Locate the cell with the specified text and output its [x, y] center coordinate. 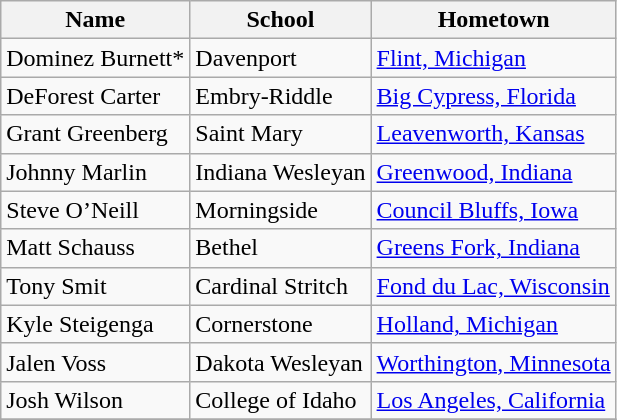
Dakota Wesleyan [280, 362]
Worthington, Minnesota [494, 362]
Saint Mary [280, 134]
Council Bluffs, Iowa [494, 210]
Cornerstone [280, 324]
Leavenworth, Kansas [494, 134]
Bethel [280, 248]
Embry-Riddle [280, 96]
Indiana Wesleyan [280, 172]
Josh Wilson [96, 400]
Johnny Marlin [96, 172]
Grant Greenberg [96, 134]
Big Cypress, Florida [494, 96]
Tony Smit [96, 286]
Fond du Lac, Wisconsin [494, 286]
School [280, 20]
Jalen Voss [96, 362]
Los Angeles, California [494, 400]
Matt Schauss [96, 248]
Name [96, 20]
Steve O’Neill [96, 210]
Davenport [280, 58]
Hometown [494, 20]
Morningside [280, 210]
Greenwood, Indiana [494, 172]
Holland, Michigan [494, 324]
Cardinal Stritch [280, 286]
College of Idaho [280, 400]
DeForest Carter [96, 96]
Dominez Burnett* [96, 58]
Kyle Steigenga [96, 324]
Greens Fork, Indiana [494, 248]
Flint, Michigan [494, 58]
